Return [x, y] of the center of cell containing provided text 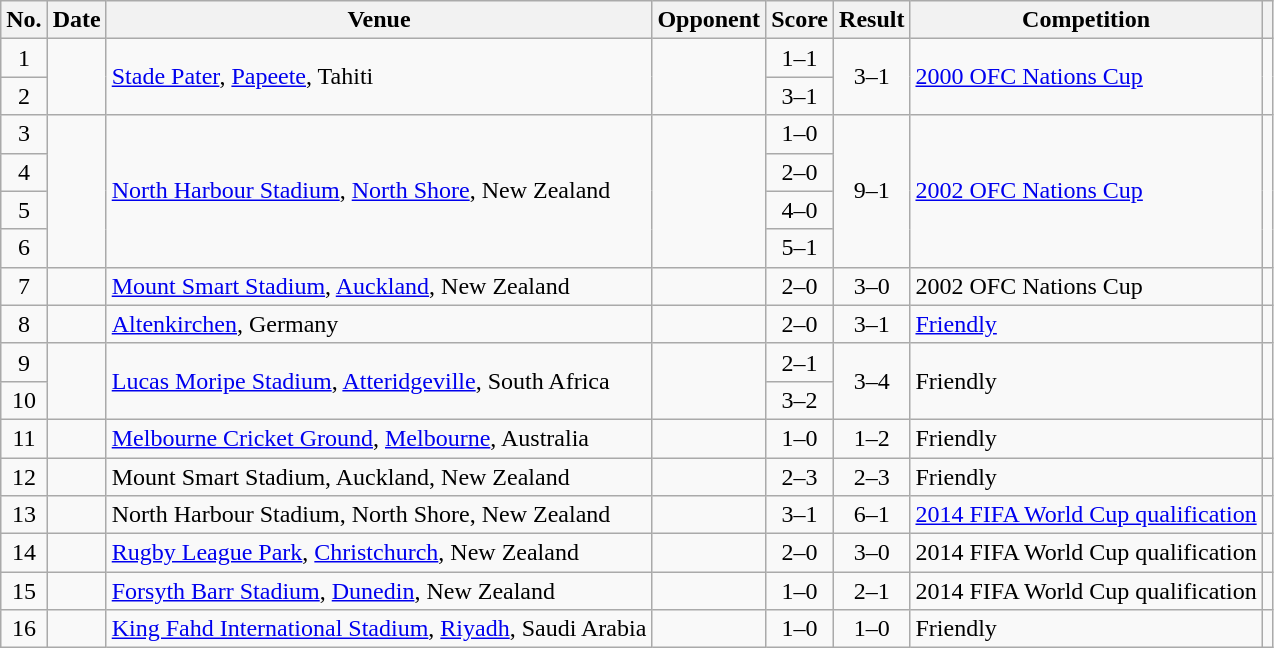
3–2 [800, 400]
4 [24, 172]
Stade Pater, Papeete, Tahiti [379, 77]
5 [24, 210]
Melbourne Cricket Ground, Melbourne, Australia [379, 438]
15 [24, 591]
Lucas Moripe Stadium, Atteridgeville, South Africa [379, 381]
16 [24, 629]
9 [24, 362]
3 [24, 134]
2 [24, 96]
6–1 [872, 515]
6 [24, 248]
1–2 [872, 438]
Result [872, 20]
12 [24, 477]
Date [76, 20]
Competition [1086, 20]
13 [24, 515]
Rugby League Park, Christchurch, New Zealand [379, 553]
1 [24, 58]
Opponent [709, 20]
No. [24, 20]
4–0 [800, 210]
2000 OFC Nations Cup [1086, 77]
Score [800, 20]
Forsyth Barr Stadium, Dunedin, New Zealand [379, 591]
7 [24, 286]
8 [24, 324]
5–1 [800, 248]
9–1 [872, 191]
3–4 [872, 381]
Venue [379, 20]
10 [24, 400]
1–1 [800, 58]
King Fahd International Stadium, Riyadh, Saudi Arabia [379, 629]
Altenkirchen, Germany [379, 324]
14 [24, 553]
11 [24, 438]
